Return the (x, y) coordinate for the center point of the cell that contains the specified text.  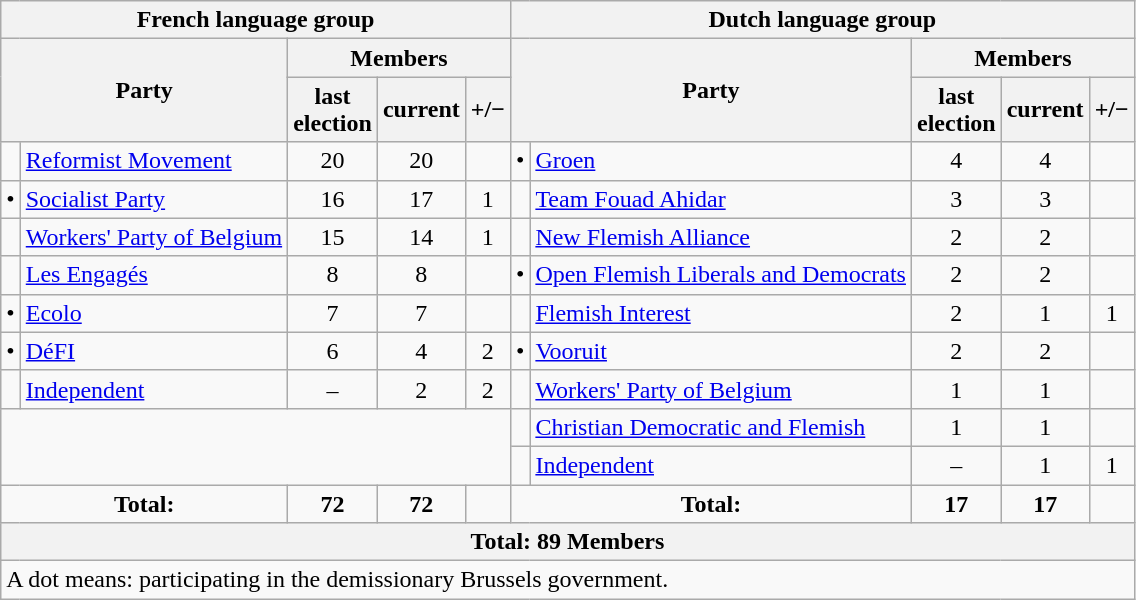
New Flemish Alliance (721, 237)
Groen (721, 161)
Flemish Interest (721, 313)
15 (333, 237)
Les Engagés (154, 275)
Vooruit (721, 351)
Open Flemish Liberals and Democrats (721, 275)
French language group (256, 20)
6 (333, 351)
Reformist Movement (154, 161)
14 (421, 237)
Ecolo (154, 313)
Total: 89 Members (568, 542)
Christian Democratic and Flemish (721, 427)
16 (333, 199)
DéFI (154, 351)
Team Fouad Ahidar (721, 199)
A dot means: participating in the demissionary Brussels government. (568, 580)
Dutch language group (822, 20)
Socialist Party (154, 199)
